Locate the cell with the specified text and output its [x, y] center coordinate. 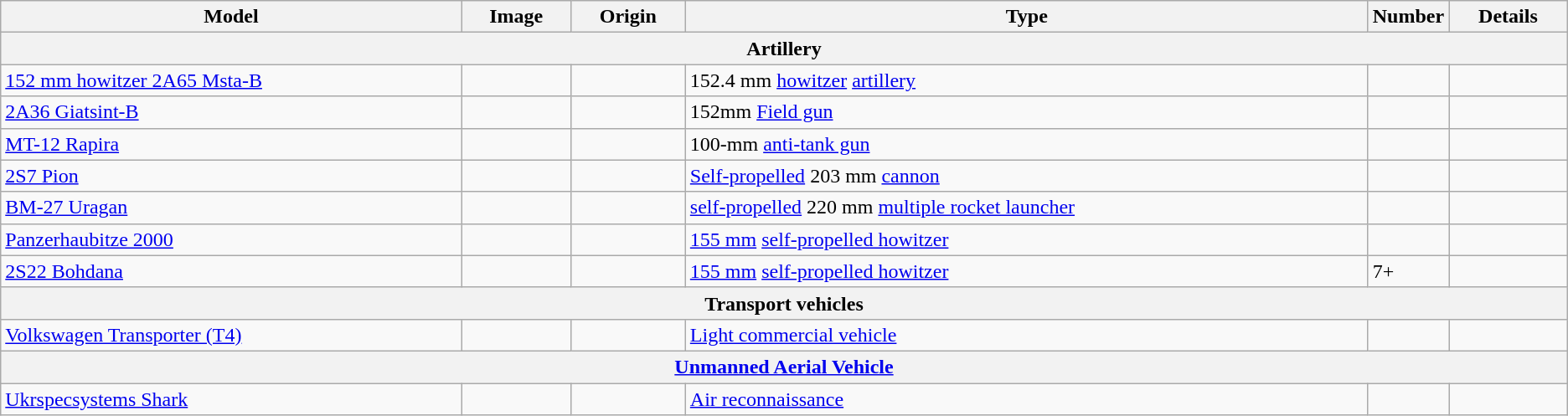
Type [1027, 17]
Panzerhaubitze 2000 [231, 239]
self-propelled 220 mm multiple rocket launcher [1027, 208]
Model [231, 17]
Number [1408, 17]
Volkswagen Transporter (T4) [231, 335]
7+ [1408, 271]
152 mm howitzer 2A65 Msta-B [231, 80]
152mm Field gun [1027, 112]
MT-12 Rapira [231, 144]
2A36 Giatsint-B [231, 112]
100-mm anti-tank gun [1027, 144]
2S7 Pion [231, 176]
Details [1509, 17]
BM-27 Uragan [231, 208]
Ukrspecsystems Shark [231, 399]
Image [516, 17]
Artillery [784, 49]
Unmanned Aerial Vehicle [784, 367]
Light commercial vehicle [1027, 335]
Transport vehicles [784, 303]
Air reconnaissance [1027, 399]
152.4 mm howitzer artillery [1027, 80]
2S22 Bohdana [231, 271]
Origin [628, 17]
Self-propelled 203 mm cannon [1027, 176]
